Determine the (X, Y) coordinate at the center of the cell enclosing the given text.  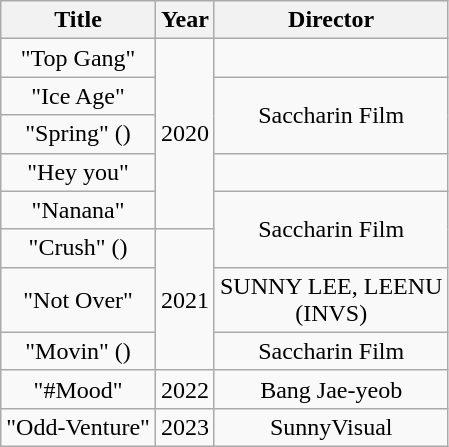
"#Mood" (78, 389)
Title (78, 20)
"Not Over" (78, 300)
Bang Jae-yeob (330, 389)
SunnyVisual (330, 427)
Year (184, 20)
2023 (184, 427)
"Crush" () (78, 248)
2020 (184, 134)
"Movin" () (78, 351)
"Top Gang" (78, 58)
"Ice Age" (78, 96)
"Hey you" (78, 172)
2022 (184, 389)
"Nanana" (78, 210)
2021 (184, 300)
SUNNY LEE, LEENU(INVS) (330, 300)
Director (330, 20)
"Spring" () (78, 134)
"Odd-Venture" (78, 427)
